Pinpoint the cell where the given text exists, returning its (X, Y) midpoint coordinate. 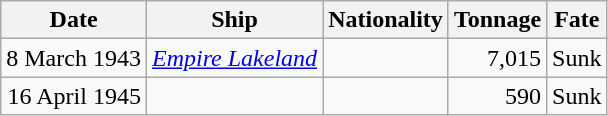
Date (74, 20)
Fate (577, 20)
16 April 1945 (74, 96)
8 March 1943 (74, 58)
Ship (234, 20)
Tonnage (497, 20)
Nationality (386, 20)
590 (497, 96)
7,015 (497, 58)
Empire Lakeland (234, 58)
